Capture the cell that displays the provided text and extract its (X, Y) central coordinate. 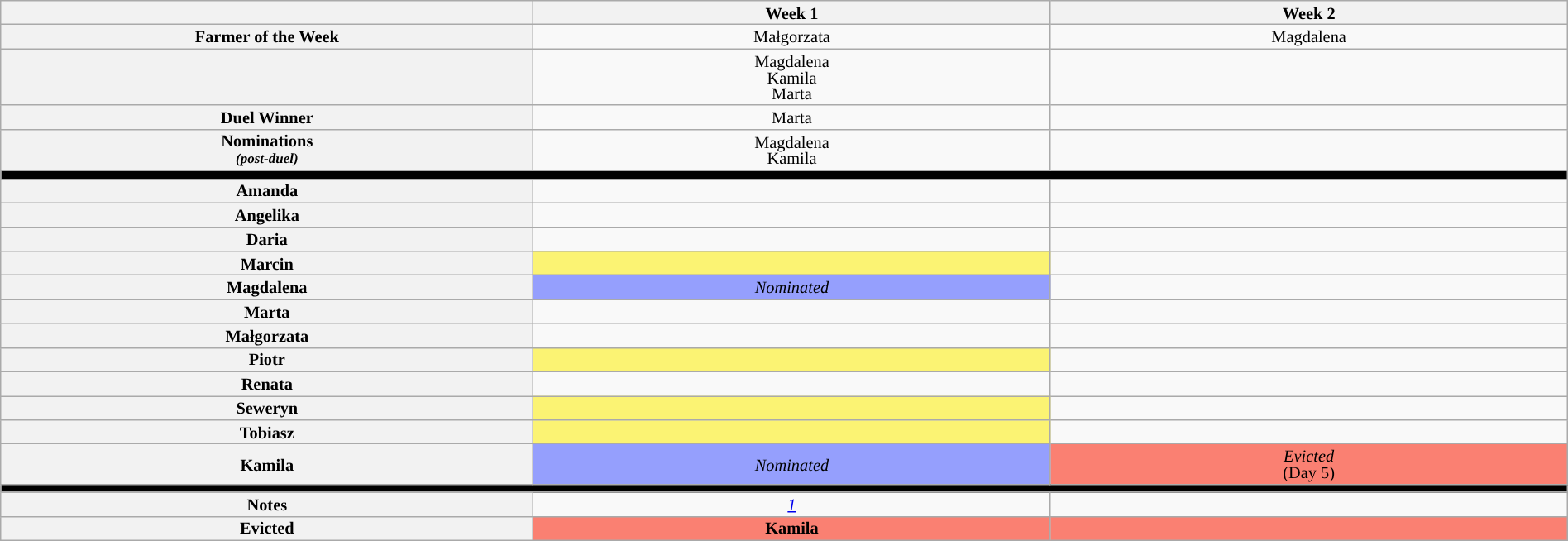
Evicted(Day 5) (1308, 463)
Angelika (267, 215)
Evicted (267, 528)
Duel Winner (267, 117)
Piotr (267, 359)
Marcin (267, 263)
Renata (267, 384)
MagdalenaKamilaMarta (792, 77)
Week 2 (1308, 12)
Daria (267, 238)
Farmer of the Week (267, 36)
Amanda (267, 190)
Week 1 (792, 12)
MagdalenaKamila (792, 150)
Notes (267, 505)
Seweryn (267, 407)
Nominations(post-duel) (267, 150)
Tobiasz (267, 432)
1 (792, 505)
